Extract the [x, y] coordinate from the center of the cell holding the provided text.  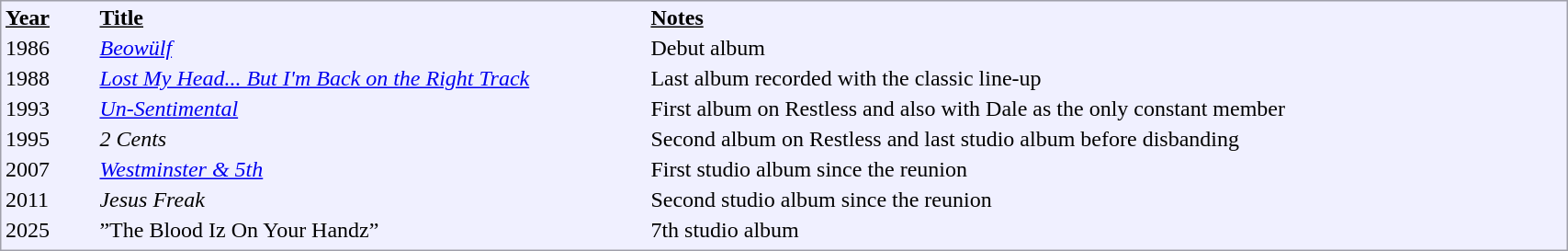
”The Blood Iz On Your Handz” [373, 231]
Debut album [1106, 49]
First studio album since the reunion [1106, 170]
2025 [50, 231]
2 Cents [373, 139]
Westminster & 5th [373, 170]
First album on Restless and also with Dale as the only constant member [1106, 109]
Title [373, 17]
7th studio album [1106, 231]
1995 [50, 139]
Second album on Restless and last studio album before disbanding [1106, 139]
1986 [50, 49]
2007 [50, 170]
Second studio album since the reunion [1106, 200]
Beowülf [373, 49]
Year [50, 17]
1993 [50, 109]
Notes [1106, 17]
Last album recorded with the classic line-up [1106, 78]
1988 [50, 78]
Jesus Freak [373, 200]
Un-Sentimental [373, 109]
Lost My Head... But I'm Back on the Right Track [373, 78]
2011 [50, 200]
